Pinpoint the cell where the given text exists, returning its [x, y] midpoint coordinate. 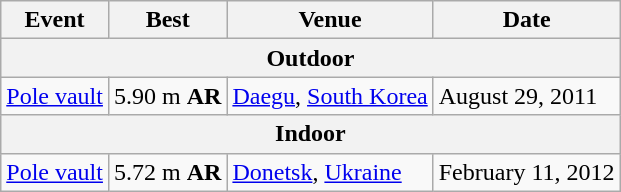
February 11, 2012 [526, 172]
Best [167, 20]
Outdoor [310, 58]
August 29, 2011 [526, 96]
Indoor [310, 134]
Venue [330, 20]
5.72 m AR [167, 172]
Event [55, 20]
Donetsk, Ukraine [330, 172]
5.90 m AR [167, 96]
Daegu, South Korea [330, 96]
Date [526, 20]
